Capture the cell that displays the provided text and extract its [X, Y] central coordinate. 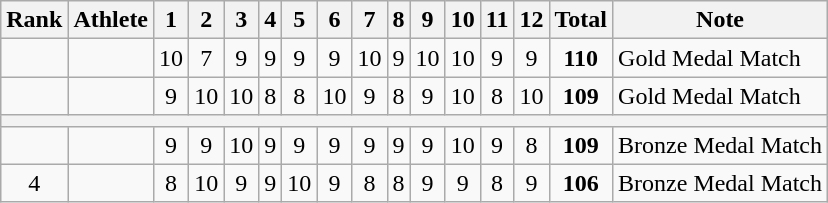
12 [532, 20]
Note [720, 20]
6 [334, 20]
106 [581, 183]
3 [242, 20]
Athlete [111, 20]
Total [581, 20]
110 [581, 58]
Rank [34, 20]
1 [172, 20]
11 [497, 20]
5 [300, 20]
2 [206, 20]
